From the cell containing the given text, extract its center point as (x, y) coordinate. 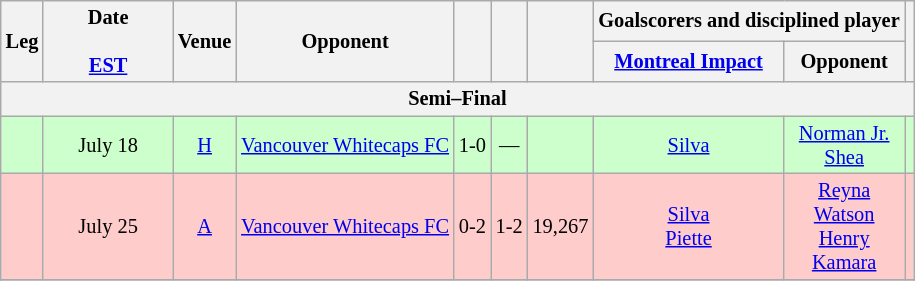
July 18 (108, 145)
Silva (688, 145)
Semi–Final (458, 99)
1-0 (472, 145)
July 25 (108, 226)
— (510, 145)
Montreal Impact (688, 62)
Leg (22, 41)
Reyna Watson Henry Kamara (844, 226)
1-2 (510, 226)
Venue (204, 41)
Goalscorers and disciplined player (748, 20)
0-2 (472, 226)
H (204, 145)
19,267 (561, 226)
A (204, 226)
Norman Jr. Shea (844, 145)
DateEST (108, 41)
Silva Piette (688, 226)
